Detect which cell encompasses the target text, then output its [X, Y] center coordinate. 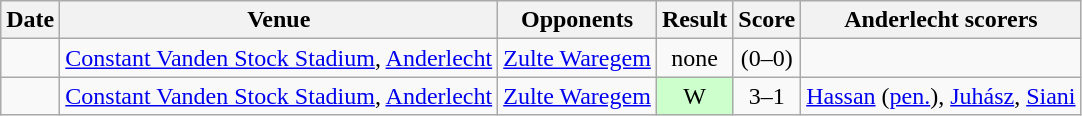
Date [30, 20]
none [694, 58]
Opponents [578, 20]
Hassan (pen.), Juhász, Siani [941, 96]
Anderlecht scorers [941, 20]
(0–0) [767, 58]
Result [694, 20]
Venue [279, 20]
W [694, 96]
3–1 [767, 96]
Score [767, 20]
